Return the [x, y] coordinate for the center point of the cell that contains the specified text.  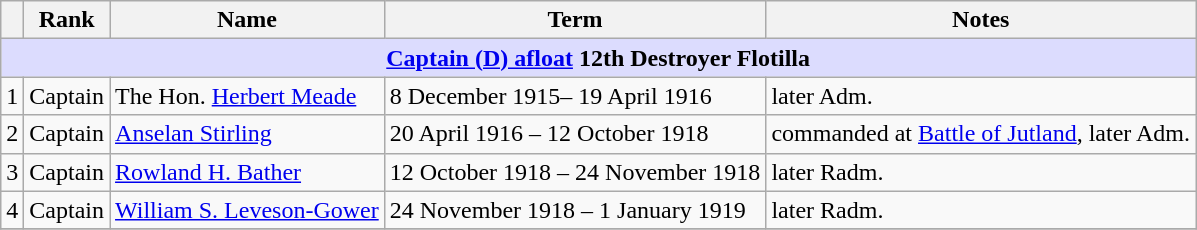
Rank [67, 20]
Notes [981, 20]
Anselan Stirling [248, 134]
Term [575, 20]
12 October 1918 – 24 November 1918 [575, 172]
24 November 1918 – 1 January 1919 [575, 210]
4 [12, 210]
William S. Leveson-Gower [248, 210]
commanded at Battle of Jutland, later Adm. [981, 134]
Captain (D) afloat 12th Destroyer Flotilla [598, 58]
later Adm. [981, 96]
8 December 1915– 19 April 1916 [575, 96]
3 [12, 172]
The Hon. Herbert Meade [248, 96]
1 [12, 96]
Name [248, 20]
2 [12, 134]
Rowland H. Bather [248, 172]
20 April 1916 – 12 October 1918 [575, 134]
